Detect which cell encompasses the target text, then output its [x, y] center coordinate. 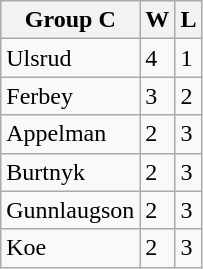
W [158, 20]
Appelman [70, 134]
Gunnlaugson [70, 210]
Ulsrud [70, 58]
L [188, 20]
Ferbey [70, 96]
4 [158, 58]
Group C [70, 20]
Burtnyk [70, 172]
1 [188, 58]
Koe [70, 248]
